Return [X, Y] of the center of cell containing provided text 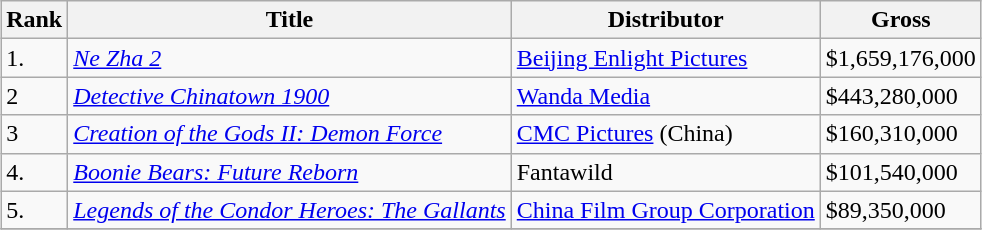
Fantawild [666, 172]
3 [34, 134]
2 [34, 96]
Creation of the Gods II: Demon Force [290, 134]
Ne Zha 2 [290, 58]
$89,350,000 [900, 210]
Gross [900, 20]
Distributor [666, 20]
Detective Chinatown 1900 [290, 96]
1. [34, 58]
$1,659,176,000 [900, 58]
Wanda Media [666, 96]
$101,540,000 [900, 172]
Legends of the Condor Heroes: The Gallants [290, 210]
Boonie Bears: Future Reborn [290, 172]
CMC Pictures (China) [666, 134]
Rank [34, 20]
5. [34, 210]
China Film Group Corporation [666, 210]
4. [34, 172]
Title [290, 20]
$160,310,000 [900, 134]
$443,280,000 [900, 96]
Beijing Enlight Pictures [666, 58]
